Return the (x, y) coordinate for the center point of the cell that contains the specified text.  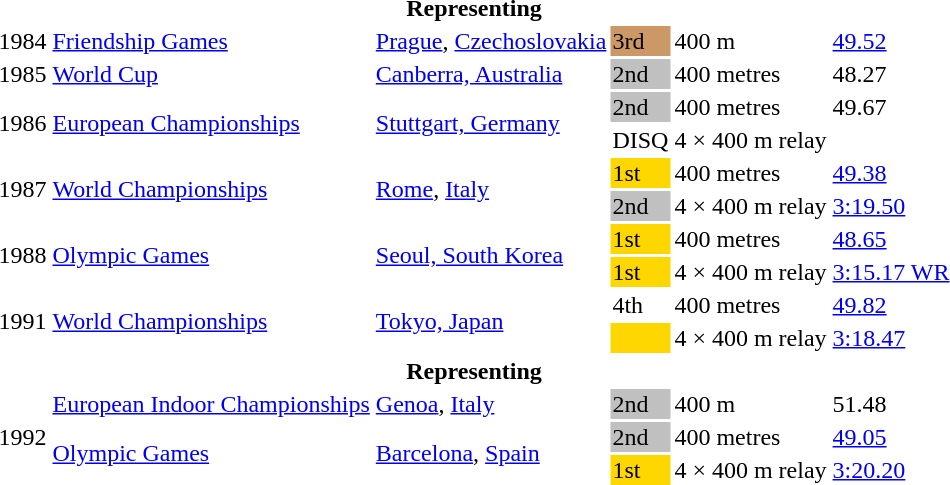
Seoul, South Korea (491, 256)
European Indoor Championships (211, 404)
Stuttgart, Germany (491, 124)
Barcelona, Spain (491, 454)
World Cup (211, 74)
3rd (640, 41)
European Championships (211, 124)
DISQ (640, 140)
Friendship Games (211, 41)
Tokyo, Japan (491, 322)
Genoa, Italy (491, 404)
Rome, Italy (491, 190)
Prague, Czechoslovakia (491, 41)
Canberra, Australia (491, 74)
4th (640, 305)
